Extract the [X, Y] coordinate from the center of the cell holding the provided text.  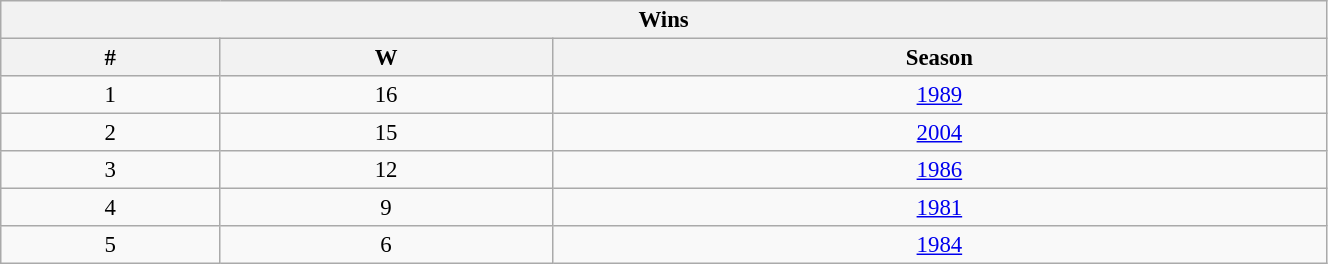
2004 [939, 133]
6 [386, 245]
1984 [939, 245]
# [110, 58]
W [386, 58]
2 [110, 133]
16 [386, 95]
1 [110, 95]
1989 [939, 95]
3 [110, 170]
1986 [939, 170]
5 [110, 245]
Wins [664, 20]
4 [110, 208]
12 [386, 170]
1981 [939, 208]
Season [939, 58]
15 [386, 133]
9 [386, 208]
